Find where the given text appears and provide that cell's center as [x, y] coordinate. 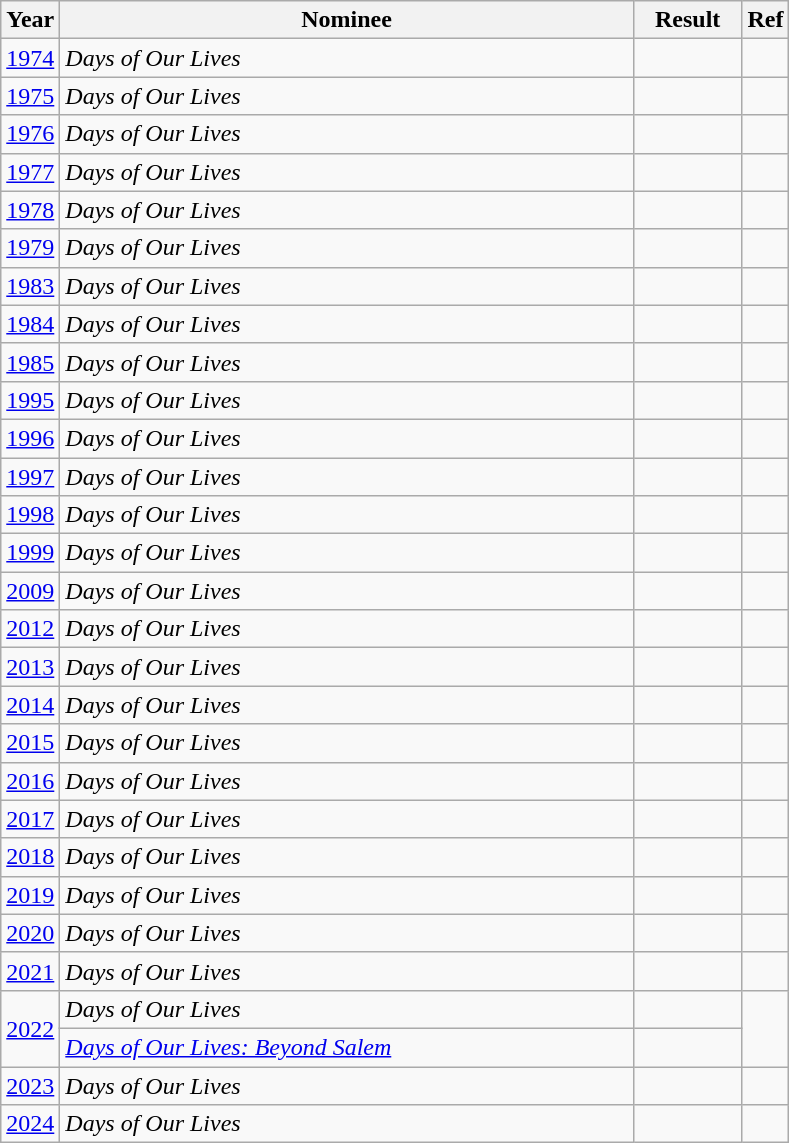
1976 [30, 134]
2022 [30, 1028]
Result [688, 20]
1978 [30, 210]
1996 [30, 438]
2024 [30, 1124]
1999 [30, 553]
Nominee [347, 20]
2014 [30, 705]
1997 [30, 477]
1977 [30, 172]
2019 [30, 895]
2017 [30, 819]
2009 [30, 591]
2021 [30, 971]
1995 [30, 400]
1998 [30, 515]
Days of Our Lives: Beyond Salem [347, 1047]
2013 [30, 667]
2012 [30, 629]
Ref [766, 20]
1975 [30, 96]
1979 [30, 248]
2018 [30, 857]
1985 [30, 362]
1974 [30, 58]
2023 [30, 1085]
Year [30, 20]
2016 [30, 781]
1983 [30, 286]
2020 [30, 933]
1984 [30, 324]
2015 [30, 743]
